Extract the [x, y] coordinate from the center of the cell holding the provided text.  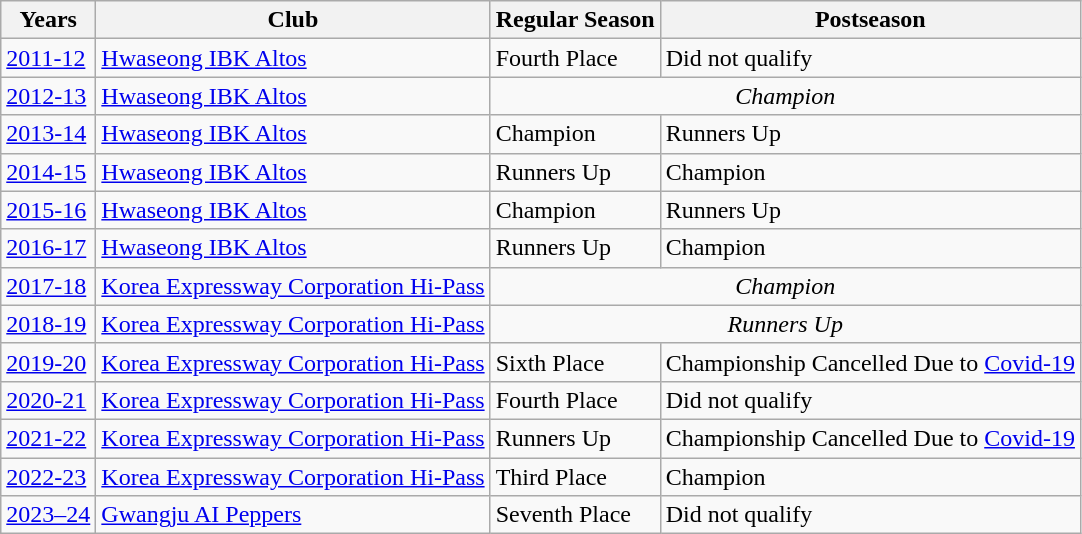
Years [48, 20]
2021-22 [48, 438]
Seventh Place [575, 515]
2023–24 [48, 515]
2012-13 [48, 96]
Gwangju AI Peppers [293, 515]
2016-17 [48, 248]
Third Place [575, 477]
2014-15 [48, 172]
2015-16 [48, 210]
2020-21 [48, 400]
Regular Season [575, 20]
2022-23 [48, 477]
Sixth Place [575, 362]
2019-20 [48, 362]
2018-19 [48, 324]
Club [293, 20]
2017-18 [48, 286]
2011-12 [48, 58]
Postseason [870, 20]
2013-14 [48, 134]
